Extract the (x, y) coordinate from the center of the cell holding the provided text.  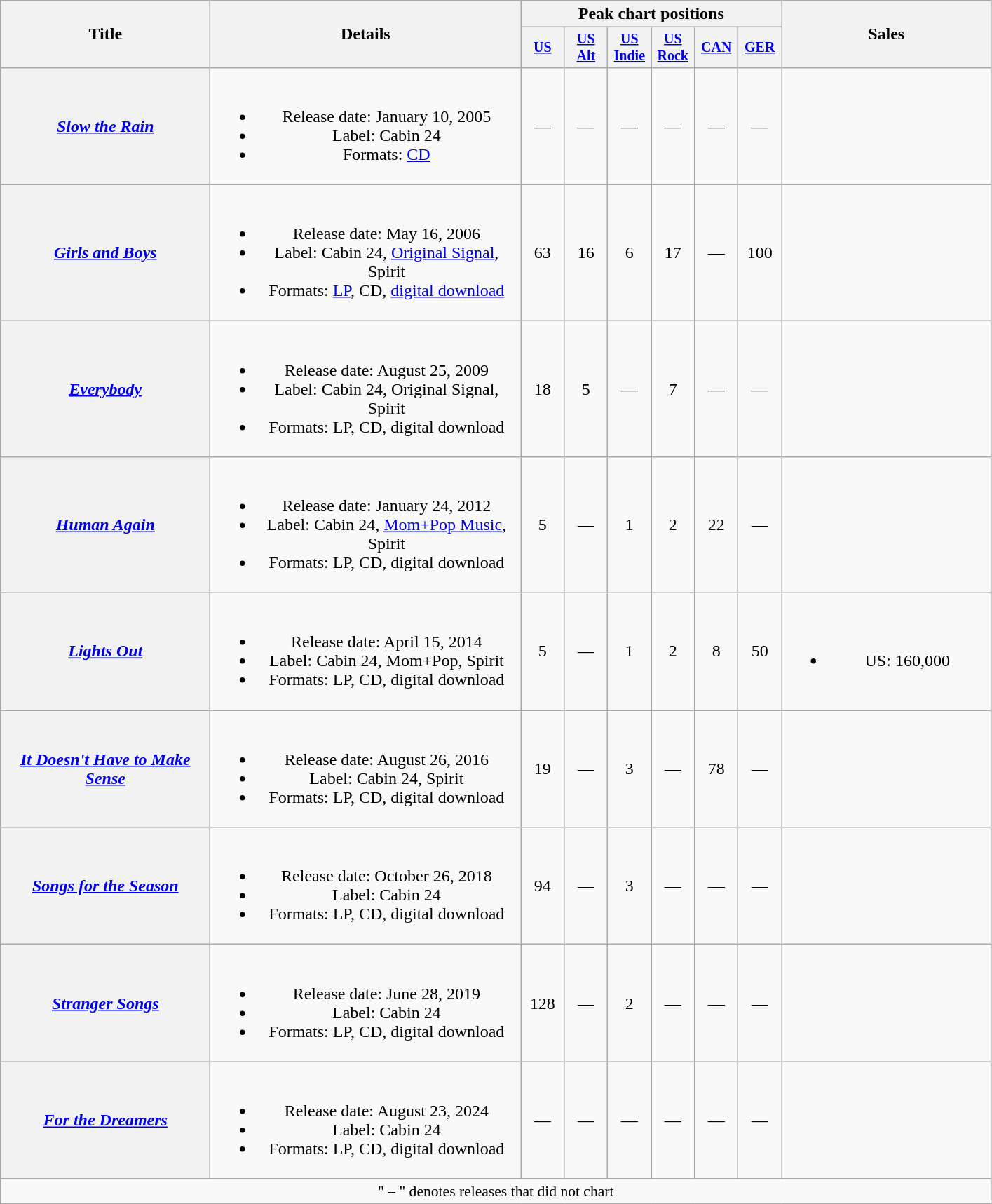
22 (716, 525)
128 (543, 1003)
GER (760, 48)
Songs for the Season (105, 886)
Title (105, 34)
Release date: August 26, 2016Label: Cabin 24, SpiritFormats: LP, CD, digital download (366, 769)
US Rock (673, 48)
Release date: April 15, 2014Label: Cabin 24, Mom+Pop, SpiritFormats: LP, CD, digital download (366, 652)
50 (760, 652)
Details (366, 34)
It Doesn't Have to Make Sense (105, 769)
100 (760, 252)
Stranger Songs (105, 1003)
7 (673, 388)
8 (716, 652)
19 (543, 769)
Human Again (105, 525)
63 (543, 252)
Sales (886, 34)
Slow the Rain (105, 126)
6 (630, 252)
Release date: January 24, 2012Label: Cabin 24, Mom+Pop Music, SpiritFormats: LP, CD, digital download (366, 525)
Peak chart positions (651, 14)
17 (673, 252)
94 (543, 886)
18 (543, 388)
Release date: August 25, 2009Label: Cabin 24, Original Signal, SpiritFormats: LP, CD, digital download (366, 388)
Release date: June 28, 2019Label: Cabin 24Formats: LP, CD, digital download (366, 1003)
USAlt (586, 48)
Everybody (105, 388)
" – " denotes releases that did not chart (496, 1191)
CAN (716, 48)
78 (716, 769)
Release date: January 10, 2005Label: Cabin 24Formats: CD (366, 126)
For the Dreamers (105, 1121)
Girls and Boys (105, 252)
US (543, 48)
16 (586, 252)
Release date: October 26, 2018Label: Cabin 24Formats: LP, CD, digital download (366, 886)
US: 160,000 (886, 652)
US Indie (630, 48)
Lights Out (105, 652)
Release date: May 16, 2006Label: Cabin 24, Original Signal, SpiritFormats: LP, CD, digital download (366, 252)
Release date: August 23, 2024Label: Cabin 24Formats: LP, CD, digital download (366, 1121)
